Search for the cell housing the specified text and yield its (x, y) center coordinate. 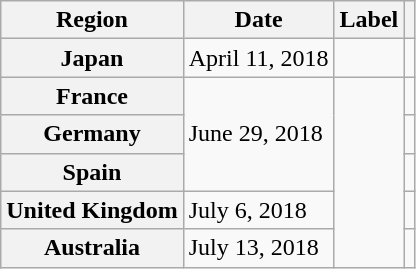
Germany (92, 134)
Label (369, 20)
Spain (92, 172)
France (92, 96)
Australia (92, 248)
July 6, 2018 (258, 210)
June 29, 2018 (258, 134)
United Kingdom (92, 210)
Date (258, 20)
July 13, 2018 (258, 248)
Japan (92, 58)
Region (92, 20)
April 11, 2018 (258, 58)
